Capture the cell that displays the provided text and extract its (x, y) central coordinate. 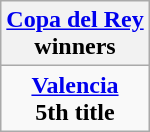
Valencia5th title (75, 98)
Copa del Reywinners (75, 34)
